Determine the (x, y) coordinate at the center of the cell enclosing the given text.  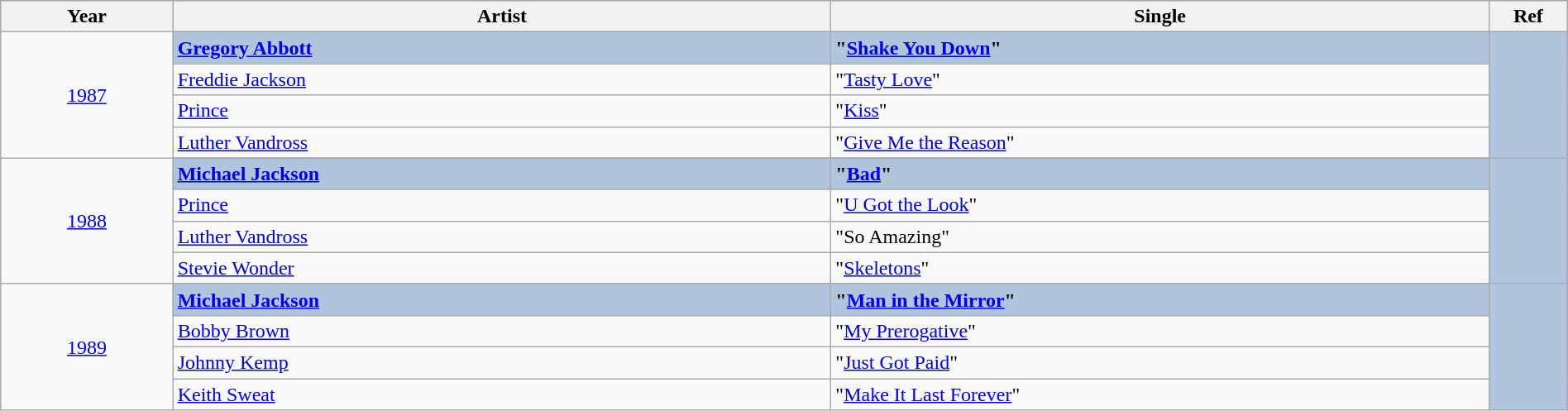
"Man in the Mirror" (1160, 299)
"Kiss" (1160, 111)
"U Got the Look" (1160, 205)
Single (1160, 17)
"Tasty Love" (1160, 79)
"Skeletons" (1160, 268)
"Give Me the Reason" (1160, 142)
"Make It Last Forever" (1160, 394)
Year (87, 17)
Freddie Jackson (502, 79)
Gregory Abbott (502, 48)
"So Amazing" (1160, 237)
Bobby Brown (502, 331)
Stevie Wonder (502, 268)
1988 (87, 221)
1987 (87, 95)
"Shake You Down" (1160, 48)
"My Prerogative" (1160, 331)
Artist (502, 17)
"Bad" (1160, 174)
Ref (1528, 17)
"Just Got Paid" (1160, 362)
Keith Sweat (502, 394)
1989 (87, 346)
Johnny Kemp (502, 362)
